Pinpoint the cell where the given text exists, returning its [x, y] midpoint coordinate. 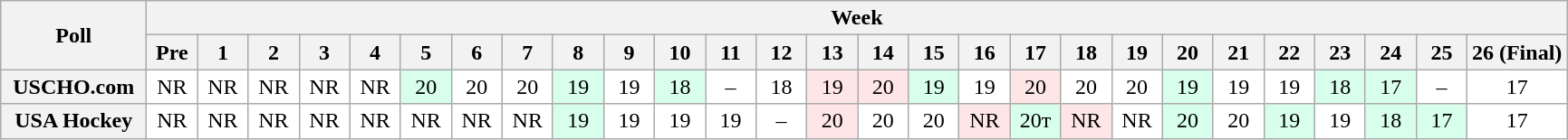
22 [1289, 52]
24 [1390, 52]
21 [1238, 52]
1 [223, 52]
Poll [74, 35]
12 [782, 52]
2 [274, 52]
15 [934, 52]
3 [324, 52]
13 [832, 52]
20т [1035, 121]
9 [629, 52]
8 [578, 52]
7 [527, 52]
25 [1441, 52]
USCHO.com [74, 87]
26 (Final) [1516, 52]
10 [679, 52]
4 [375, 52]
11 [730, 52]
16 [985, 52]
23 [1340, 52]
Pre [172, 52]
5 [426, 52]
Week [857, 18]
6 [476, 52]
USA Hockey [74, 121]
14 [883, 52]
